Capture the cell that displays the provided text and extract its [x, y] central coordinate. 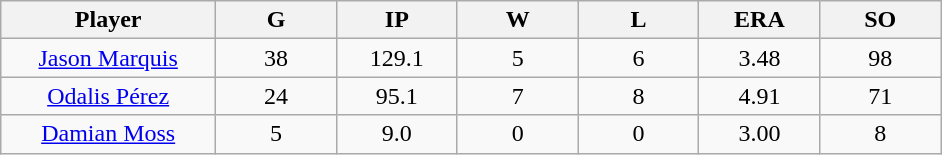
SO [880, 20]
Odalis Pérez [108, 96]
129.1 [396, 58]
L [638, 20]
3.48 [760, 58]
6 [638, 58]
W [518, 20]
Damian Moss [108, 134]
7 [518, 96]
24 [276, 96]
98 [880, 58]
71 [880, 96]
G [276, 20]
4.91 [760, 96]
9.0 [396, 134]
Player [108, 20]
IP [396, 20]
ERA [760, 20]
Jason Marquis [108, 58]
38 [276, 58]
3.00 [760, 134]
95.1 [396, 96]
